Output the (x, y) coordinate of the center of the cell containing the given text.  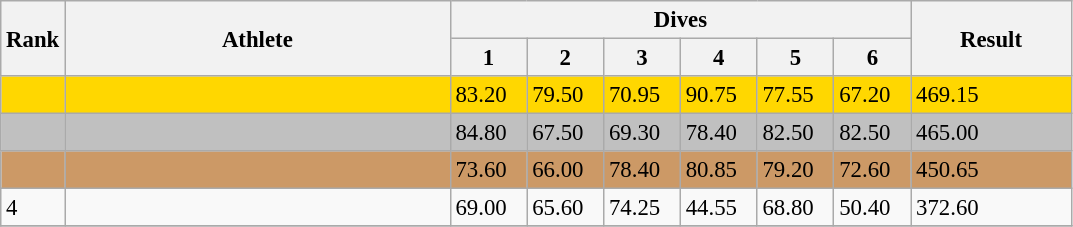
1 (488, 58)
44.55 (718, 208)
50.40 (872, 208)
65.60 (566, 208)
68.80 (796, 208)
372.60 (992, 208)
66.00 (566, 170)
6 (872, 58)
5 (796, 58)
Athlete (258, 38)
77.55 (796, 95)
69.30 (642, 133)
Result (992, 38)
67.20 (872, 95)
79.20 (796, 170)
Rank (33, 38)
69.00 (488, 208)
67.50 (566, 133)
3 (642, 58)
74.25 (642, 208)
465.00 (992, 133)
72.60 (872, 170)
70.95 (642, 95)
79.50 (566, 95)
80.85 (718, 170)
84.80 (488, 133)
469.15 (992, 95)
2 (566, 58)
90.75 (718, 95)
73.60 (488, 170)
Dives (680, 20)
83.20 (488, 95)
450.65 (992, 170)
